Identify which cell holds the provided text, then report its [X, Y] central coordinate. 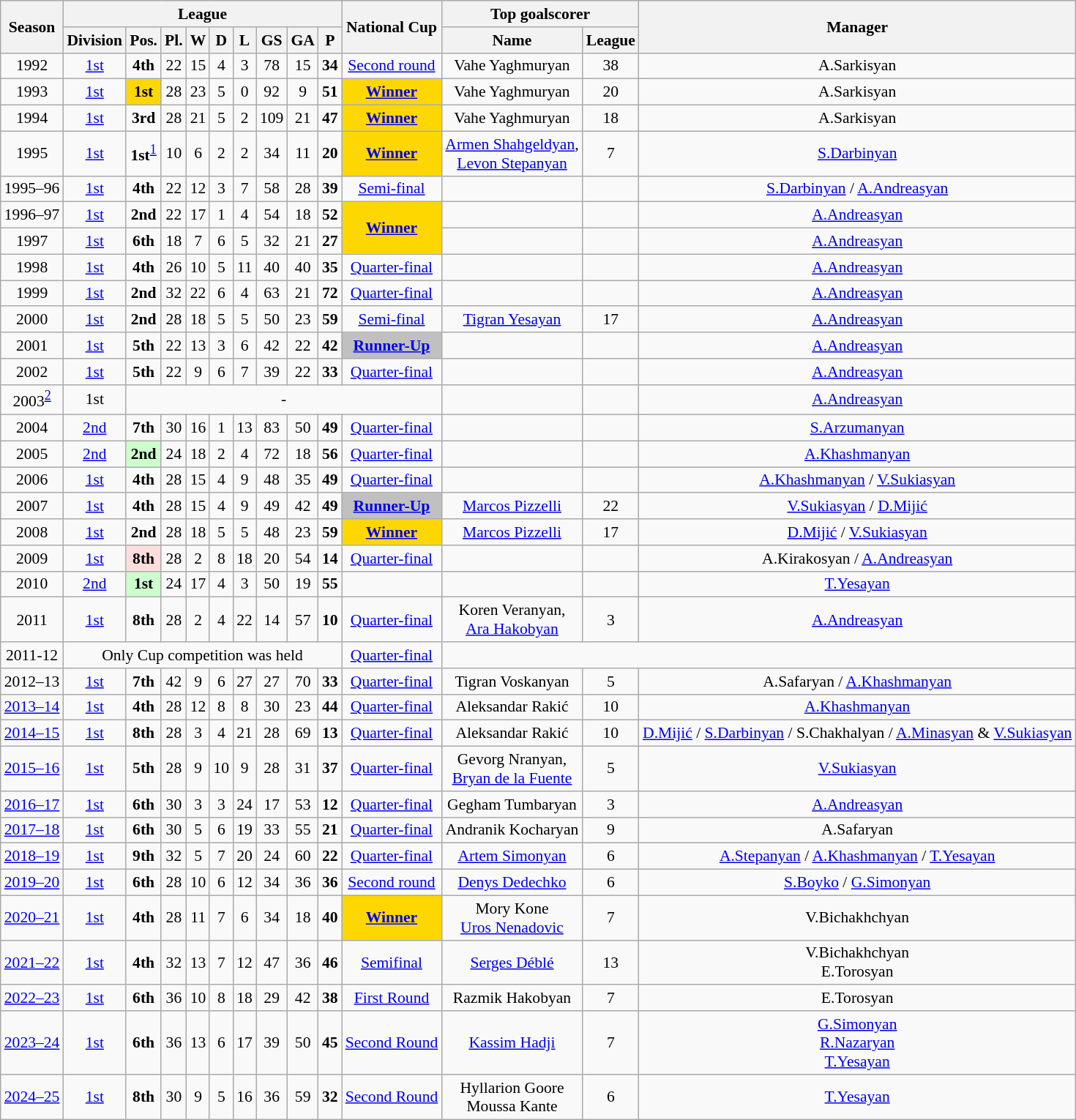
Kassim Hadji [512, 1042]
Gevorg Nranyan, Bryan de la Fuente [512, 769]
- [284, 400]
2009 [32, 559]
Top goalscorer [540, 14]
69 [303, 733]
L [244, 40]
S.Darbinyan / A.Andreasyan [857, 189]
2007 [32, 507]
A.Khashmanyan / V.Sukiasyan [857, 480]
Semifinal [392, 962]
A.Safaryan [857, 830]
2006 [32, 480]
2017–18 [32, 830]
26 [174, 267]
51 [330, 92]
2019–20 [32, 883]
45 [330, 1042]
37 [330, 769]
46 [330, 962]
A.Kirakosyan / A.Andreasyan [857, 559]
2018–19 [32, 856]
Gegham Tumbaryan [512, 804]
56 [330, 454]
V.Sukiasyan [857, 769]
2012–13 [32, 682]
2004 [32, 428]
Pos. [143, 40]
S.Darbinyan [857, 154]
Manager [857, 26]
1992 [32, 66]
S.Boyko / G.Simonyan [857, 883]
83 [272, 428]
Tigran Yesayan [512, 320]
D.Mijić / V.Sukiasyan [857, 532]
2023–24 [32, 1042]
1st1 [143, 154]
P [330, 40]
2014–15 [32, 733]
A.Safaryan / A.Khashmanyan [857, 682]
78 [272, 66]
44 [330, 707]
Armen Shahgeldyan, Levon Stepanyan [512, 154]
Andranik Kocharyan [512, 830]
58 [272, 189]
S.Arzumanyan [857, 428]
9th [143, 856]
Division [94, 40]
52 [330, 215]
53 [303, 804]
D.Mijić / S.Darbinyan / S.Chakhalyan / A.Minasyan & V.Sukiasyan [857, 733]
G.Simonyan R.Nazaryan T.Yesayan [857, 1042]
92 [272, 92]
2013–14 [32, 707]
2011-12 [32, 655]
2010 [32, 584]
1995 [32, 154]
60 [303, 856]
1996–97 [32, 215]
V.Sukiasyan / D.Mijić [857, 507]
Pl. [174, 40]
D [221, 40]
1995–96 [32, 189]
GS [272, 40]
1998 [32, 267]
109 [272, 119]
V.Bichakhchyan E.Torosyan [857, 962]
20032 [32, 400]
2016–17 [32, 804]
70 [303, 682]
Name [512, 40]
2000 [32, 320]
First Round [392, 998]
2024–25 [32, 1097]
0 [244, 92]
Artem Simonyan [512, 856]
Hyllarion Goore Moussa Kante [512, 1097]
Koren Veranyan, Ara Hakobyan [512, 619]
2022–23 [32, 998]
2011 [32, 619]
31 [303, 769]
1997 [32, 242]
Mory Kone Uros Nenadovic [512, 918]
2002 [32, 372]
Only Cup competition was held [202, 655]
1999 [32, 294]
GA [303, 40]
2021–22 [32, 962]
1994 [32, 119]
2020–21 [32, 918]
2005 [32, 454]
Tigran Voskanyan [512, 682]
Serges Déblé [512, 962]
W [198, 40]
V.Bichakhchyan [857, 918]
Season [32, 26]
A.Stepanyan / A.Khashmanyan / T.Yesayan [857, 856]
E.Torosyan [857, 998]
2008 [32, 532]
Razmik Hakobyan [512, 998]
National Cup [392, 26]
1993 [32, 92]
3rd [143, 119]
2001 [32, 346]
63 [272, 294]
2015–16 [32, 769]
29 [272, 998]
57 [303, 619]
Denys Dedechko [512, 883]
